Search for the cell housing the specified text and yield its (x, y) center coordinate. 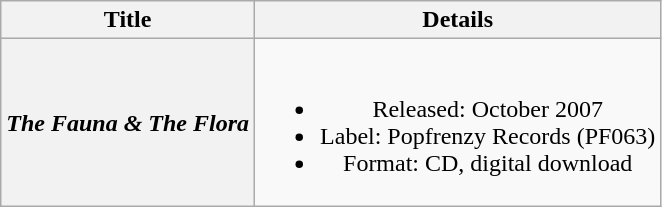
The Fauna & The Flora (128, 122)
Released: October 2007Label: Popfrenzy Records (PF063)Format: CD, digital download (458, 122)
Details (458, 20)
Title (128, 20)
